Detect which cell encompasses the target text, then output its [X, Y] center coordinate. 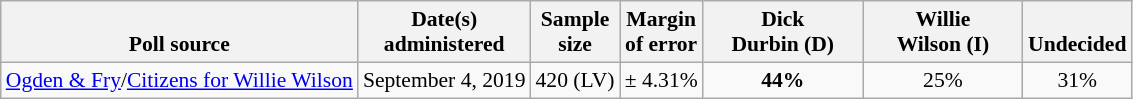
Samplesize [576, 32]
44% [783, 80]
Undecided [1077, 32]
September 4, 2019 [444, 80]
Poll source [180, 32]
Ogden & Fry/Citizens for Willie Wilson [180, 80]
± 4.31% [662, 80]
31% [1077, 80]
Marginof error [662, 32]
25% [943, 80]
WillieWilson (I) [943, 32]
DickDurbin (D) [783, 32]
Date(s)administered [444, 32]
420 (LV) [576, 80]
